Provide the (X, Y) coordinate of the cell's center where the given text is located.  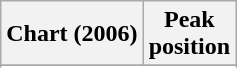
Peakposition (189, 34)
Chart (2006) (72, 34)
